Detect which cell encompasses the target text, then output its (x, y) center coordinate. 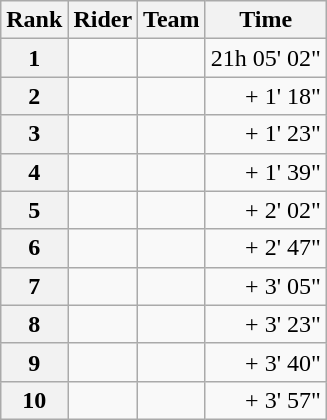
9 (34, 362)
5 (34, 210)
Rank (34, 20)
8 (34, 324)
Time (266, 20)
+ 3' 57" (266, 400)
4 (34, 172)
+ 1' 18" (266, 96)
Team (172, 20)
Rider (103, 20)
+ 3' 40" (266, 362)
+ 3' 05" (266, 286)
7 (34, 286)
10 (34, 400)
+ 1' 23" (266, 134)
+ 2' 47" (266, 248)
+ 3' 23" (266, 324)
+ 2' 02" (266, 210)
+ 1' 39" (266, 172)
2 (34, 96)
3 (34, 134)
21h 05' 02" (266, 58)
1 (34, 58)
6 (34, 248)
